Find where the given text appears and provide that cell's center as [X, Y] coordinate. 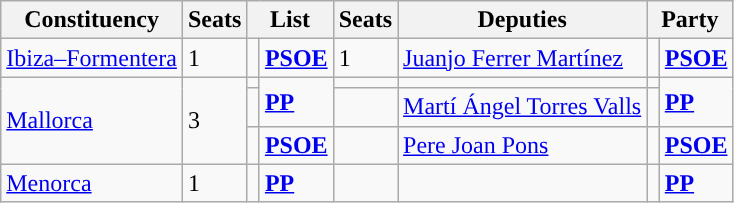
Party [690, 20]
Constituency [92, 20]
Juanjo Ferrer Martínez [522, 58]
Deputies [522, 20]
3 [214, 120]
Menorca [92, 183]
List [290, 20]
Pere Joan Pons [522, 145]
Ibiza–Formentera [92, 58]
Martí Ángel Torres Valls [522, 107]
Mallorca [92, 120]
